Return [X, Y] of the center of cell containing provided text 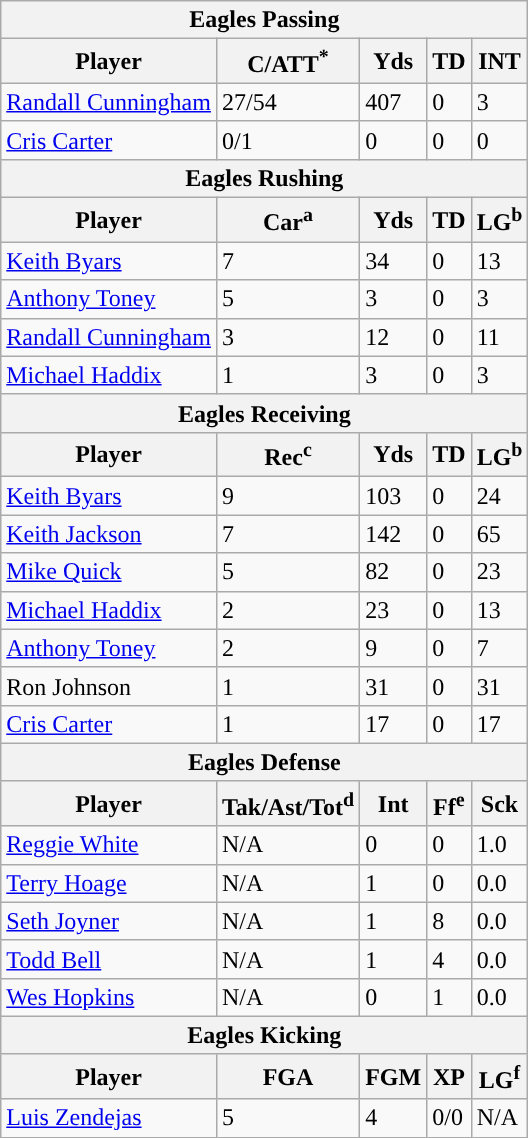
Cara [288, 220]
8 [449, 921]
INT [500, 62]
Seth Joyner [109, 921]
Ron Johnson [109, 686]
Eagles Rushing [264, 178]
Tak/Ast/Totd [288, 804]
Eagles Defense [264, 762]
24 [500, 496]
Eagles Kicking [264, 1035]
Sck [500, 804]
82 [394, 572]
LGf [500, 1076]
Keith Jackson [109, 534]
Eagles Passing [264, 20]
Int [394, 804]
0/1 [288, 140]
Ffe [449, 804]
XP [449, 1076]
Terry Hoage [109, 883]
12 [394, 337]
Recc [288, 454]
Mike Quick [109, 572]
Luis Zendejas [109, 1118]
11 [500, 337]
65 [500, 534]
Wes Hopkins [109, 997]
Reggie White [109, 845]
Eagles Receiving [264, 413]
407 [394, 102]
142 [394, 534]
FGM [394, 1076]
C/ATT* [288, 62]
0/0 [449, 1118]
34 [394, 261]
27/54 [288, 102]
1.0 [500, 845]
103 [394, 496]
Todd Bell [109, 959]
FGA [288, 1076]
